Output the [X, Y] coordinate of the center of the cell containing the given text.  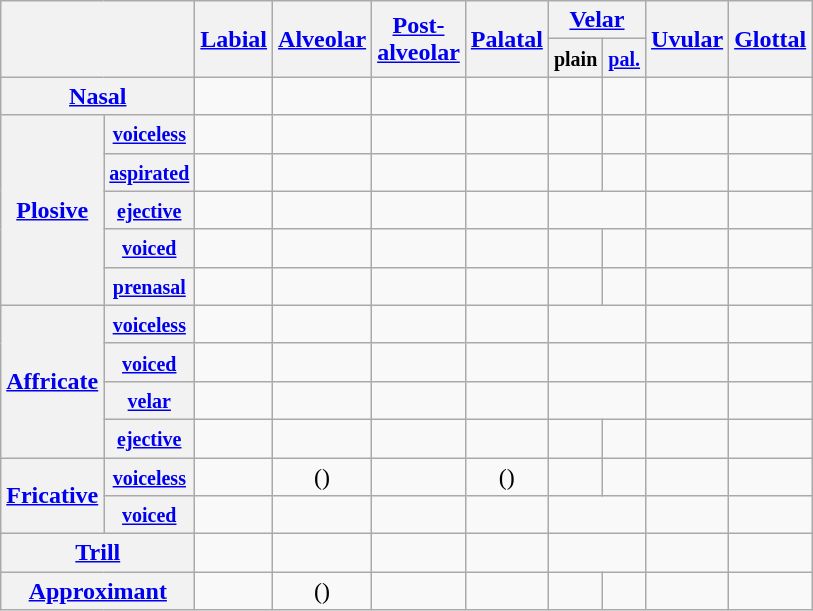
prenasal [150, 286]
Plosive [52, 210]
pal. [624, 58]
Uvular [688, 39]
Post-alveolar [419, 39]
aspirated [150, 172]
Nasal [98, 96]
plain [575, 58]
Labial [234, 39]
Velar [596, 20]
Fricative [52, 496]
velar [150, 400]
Trill [98, 553]
Affricate [52, 381]
Palatal [506, 39]
Approximant [98, 591]
Alveolar [322, 39]
Glottal [770, 39]
